Extract the [X, Y] coordinate from the center of the cell holding the provided text.  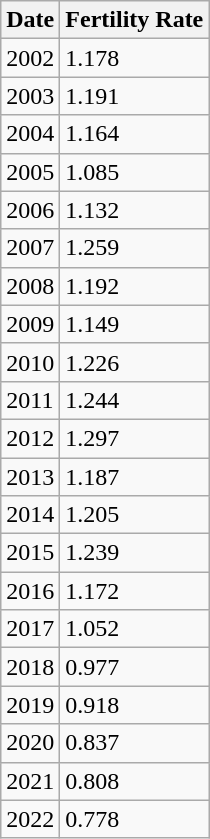
2012 [30, 438]
2002 [30, 58]
2013 [30, 477]
2022 [30, 819]
0.778 [134, 819]
1.191 [134, 96]
2019 [30, 705]
0.837 [134, 743]
2015 [30, 553]
1.244 [134, 400]
2017 [30, 629]
1.187 [134, 477]
Date [30, 20]
1.172 [134, 591]
2003 [30, 96]
1.132 [134, 210]
Fertility Rate [134, 20]
2016 [30, 591]
2021 [30, 781]
1.226 [134, 362]
1.297 [134, 438]
1.052 [134, 629]
1.205 [134, 515]
0.918 [134, 705]
2011 [30, 400]
0.977 [134, 667]
1.239 [134, 553]
2007 [30, 248]
2006 [30, 210]
2009 [30, 324]
2005 [30, 172]
2010 [30, 362]
1.149 [134, 324]
1.085 [134, 172]
1.178 [134, 58]
1.164 [134, 134]
1.259 [134, 248]
0.808 [134, 781]
2004 [30, 134]
2018 [30, 667]
2008 [30, 286]
2020 [30, 743]
1.192 [134, 286]
2014 [30, 515]
